From the cell containing the given text, extract its center point as [X, Y] coordinate. 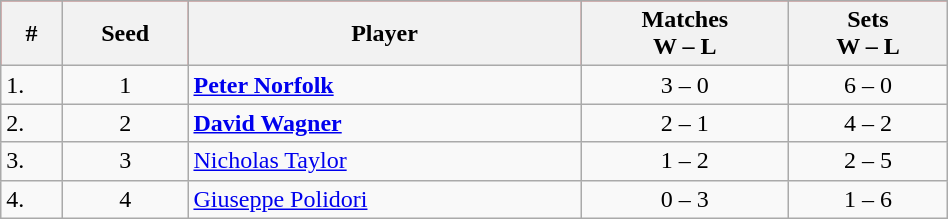
3 – 0 [685, 85]
1 – 6 [868, 199]
Peter Norfolk [384, 85]
4. [32, 199]
# [32, 34]
4 – 2 [868, 123]
3 [124, 161]
MatchesW – L [685, 34]
Seed [124, 34]
Nicholas Taylor [384, 161]
3. [32, 161]
Player [384, 34]
2 – 1 [685, 123]
SetsW – L [868, 34]
1. [32, 85]
2 [124, 123]
6 – 0 [868, 85]
Giuseppe Polidori [384, 199]
0 – 3 [685, 199]
1 [124, 85]
David Wagner [384, 123]
4 [124, 199]
2 – 5 [868, 161]
1 – 2 [685, 161]
2. [32, 123]
